Extract the (x, y) coordinate from the center of the cell holding the provided text.  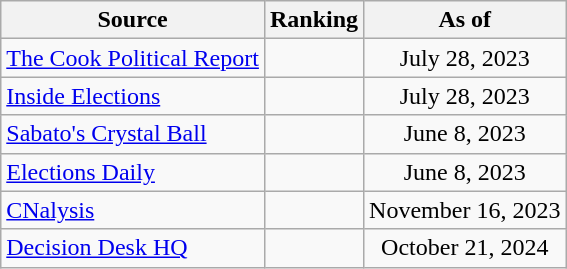
Elections Daily (133, 172)
Ranking (314, 20)
Inside Elections (133, 96)
Sabato's Crystal Ball (133, 134)
Decision Desk HQ (133, 248)
The Cook Political Report (133, 58)
CNalysis (133, 210)
November 16, 2023 (465, 210)
Source (133, 20)
October 21, 2024 (465, 248)
As of (465, 20)
